Return [X, Y] of the center of cell containing provided text 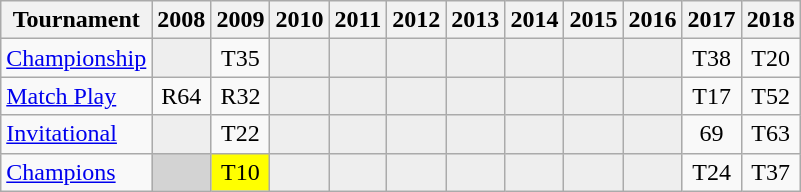
Champions [76, 172]
T24 [712, 172]
T20 [770, 58]
2014 [534, 20]
T10 [240, 172]
T35 [240, 58]
T22 [240, 134]
Invitational [76, 134]
2016 [652, 20]
Championship [76, 58]
2012 [416, 20]
2010 [300, 20]
T63 [770, 134]
T17 [712, 96]
T52 [770, 96]
2015 [594, 20]
2011 [358, 20]
R32 [240, 96]
2018 [770, 20]
2017 [712, 20]
2013 [476, 20]
T37 [770, 172]
Tournament [76, 20]
2009 [240, 20]
69 [712, 134]
T38 [712, 58]
Match Play [76, 96]
2008 [182, 20]
R64 [182, 96]
